Identify which cell holds the provided text, then report its [x, y] central coordinate. 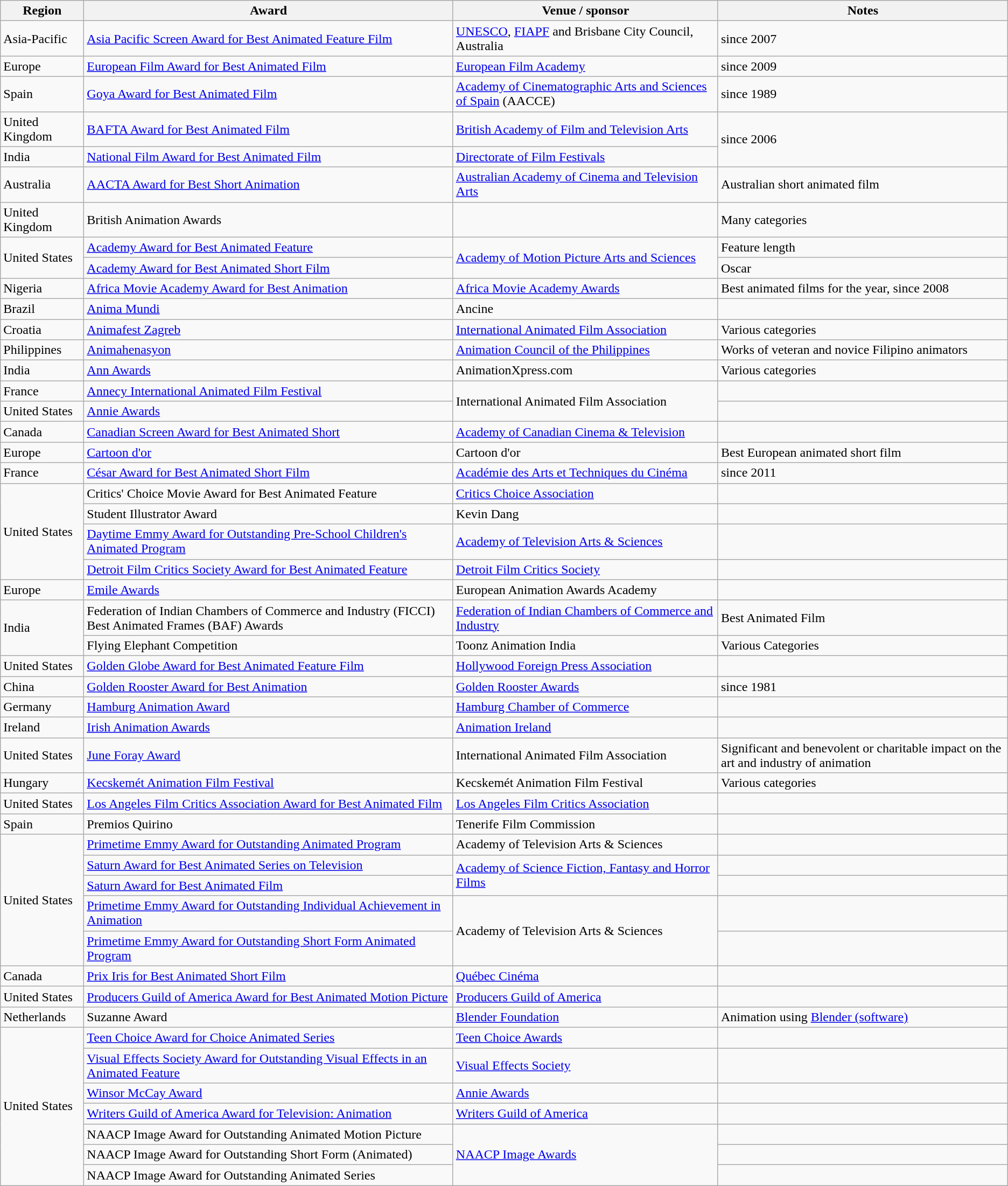
Federation of Indian Chambers of Commerce and Industry [585, 617]
BAFTA Award for Best Animated Film [268, 129]
Winsor McCay Award [268, 1093]
since 2007 [863, 39]
since 2009 [863, 66]
Primetime Emmy Award for Outstanding Individual Achievement in Animation [268, 913]
Academy of Cinematographic Arts and Sciences of Spain (AACCE) [585, 94]
Ancine [585, 309]
Visual Effects Society [585, 1065]
Asia Pacific Screen Award for Best Animated Feature Film [268, 39]
Germany [42, 707]
Animation using Blender (software) [863, 1017]
Primetime Emmy Award for Outstanding Animated Program [268, 845]
Anima Mundi [268, 309]
Toonz Animation India [585, 645]
Hungary [42, 783]
Golden Rooster Awards [585, 687]
Academy of Motion Picture Arts and Sciences [585, 257]
European Film Award for Best Animated Film [268, 66]
Africa Movie Academy Awards [585, 288]
Golden Globe Award for Best Animated Feature Film [268, 666]
Academy Award for Best Animated Feature [268, 247]
since 2006 [863, 139]
Works of veteran and novice Filipino animators [863, 350]
Writers Guild of America Award for Television: Animation [268, 1114]
Notes [863, 11]
Australian Academy of Cinema and Television Arts [585, 184]
Best Animated Film [863, 617]
Ann Awards [268, 371]
Saturn Award for Best Animated Film [268, 885]
Los Angeles Film Critics Association [585, 804]
Feature length [863, 247]
Animation Council of the Philippines [585, 350]
Significant and benevolent or charitable impact on the art and industry of animation [863, 755]
Nigeria [42, 288]
Primetime Emmy Award for Outstanding Short Form Animated Program [268, 948]
Producers Guild of America Award for Best Animated Motion Picture [268, 996]
Critics Choice Association [585, 493]
Academy of Canadian Cinema & Television [585, 432]
Federation of Indian Chambers of Commerce and Industry (FICCI) Best Animated Frames (BAF) Awards [268, 617]
NAACP Image Awards [585, 1155]
AnimationXpress.com [585, 371]
Detroit Film Critics Society [585, 569]
Animahenasyon [268, 350]
Kevin Dang [585, 514]
AACTA Award for Best Short Animation [268, 184]
NAACP Image Award for Outstanding Animated Motion Picture [268, 1134]
Producers Guild of America [585, 996]
European Animation Awards Academy [585, 590]
Teen Choice Award for Choice Animated Series [268, 1037]
Academy Award for Best Animated Short Film [268, 268]
Best European animated short film [863, 452]
Ireland [42, 728]
Best animated films for the year, since 2008 [863, 288]
British Animation Awards [268, 220]
National Film Award for Best Animated Film [268, 157]
Animation Ireland [585, 728]
Netherlands [42, 1017]
Brazil [42, 309]
Canadian Screen Award for Best Animated Short [268, 432]
UNESCO, FIAPF and Brisbane City Council, Australia [585, 39]
China [42, 687]
Académie des Arts et Techniques du Cinéma [585, 473]
Hamburg Chamber of Commerce [585, 707]
June Foray Award [268, 755]
Asia-Pacific [42, 39]
Croatia [42, 329]
Philippines [42, 350]
British Academy of Film and Television Arts [585, 129]
Suzanne Award [268, 1017]
Venue / sponsor [585, 11]
NAACP Image Award for Outstanding Animated Series [268, 1175]
Irish Animation Awards [268, 728]
since 1989 [863, 94]
Flying Elephant Competition [268, 645]
Many categories [863, 220]
Saturn Award for Best Animated Series on Television [268, 865]
Various Categories [863, 645]
Academy of Science Fiction, Fantasy and Horror Films [585, 875]
Africa Movie Academy Award for Best Animation [268, 288]
Blender Foundation [585, 1017]
Tenerife Film Commission [585, 824]
Student Illustrator Award [268, 514]
Animafest Zagreb [268, 329]
Oscar [863, 268]
Premios Quirino [268, 824]
Daytime Emmy Award for Outstanding Pre-School Children's Animated Program [268, 542]
Goya Award for Best Animated Film [268, 94]
Award [268, 11]
Prix Iris for Best Animated Short Film [268, 976]
Critics' Choice Movie Award for Best Animated Feature [268, 493]
Writers Guild of America [585, 1114]
Visual Effects Society Award for Outstanding Visual Effects in an Animated Feature [268, 1065]
Golden Rooster Award for Best Animation [268, 687]
Directorate of Film Festivals [585, 157]
Teen Choice Awards [585, 1037]
Annecy International Animated Film Festival [268, 391]
Los Angeles Film Critics Association Award for Best Animated Film [268, 804]
NAACP Image Award for Outstanding Short Form (Animated) [268, 1155]
since 1981 [863, 687]
European Film Academy [585, 66]
Québec Cinéma [585, 976]
Detroit Film Critics Society Award for Best Animated Feature [268, 569]
César Award for Best Animated Short Film [268, 473]
since 2011 [863, 473]
Hamburg Animation Award [268, 707]
Australian short animated film [863, 184]
Hollywood Foreign Press Association [585, 666]
Australia [42, 184]
Region [42, 11]
Emile Awards [268, 590]
